From the cell containing the given text, extract its center point as [x, y] coordinate. 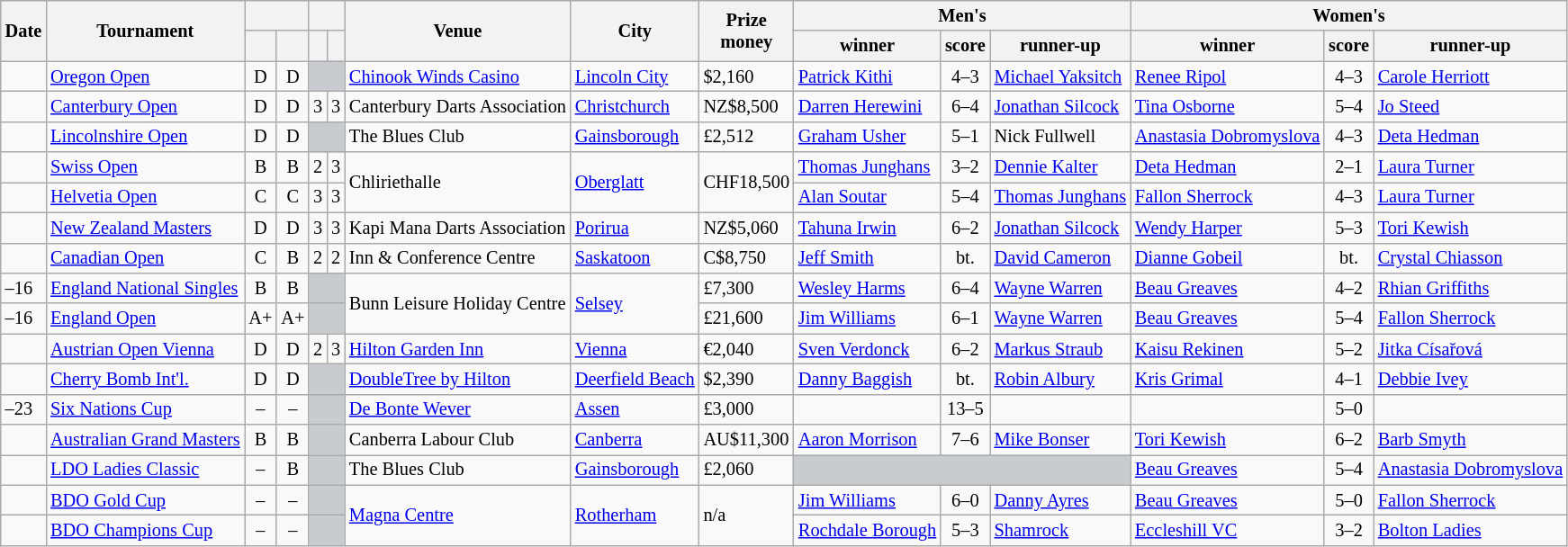
Canberra [635, 440]
$2,390 [747, 379]
Tahuna Irwin [868, 228]
Bolton Ladies [1471, 530]
Bunn Leisure Holiday Centre [457, 302]
Kaisu Rekinen [1228, 349]
Dianne Gobeil [1228, 258]
Danny Ayres [1060, 500]
Canterbury Open [145, 106]
Men's [962, 15]
Dennie Kalter [1060, 167]
€2,040 [747, 349]
Barb Smyth [1471, 440]
Date [23, 31]
5–2 [1348, 349]
n/a [747, 515]
£2,060 [747, 470]
City [635, 31]
6–1 [965, 318]
Darren Herewini [868, 106]
Rochdale Borough [868, 530]
Michael Yaksitch [1060, 76]
Hilton Garden Inn [457, 349]
Graham Usher [868, 137]
6–0 [965, 500]
BDO Gold Cup [145, 500]
Eccleshill VC [1228, 530]
Robin Albury [1060, 379]
Vienna [635, 349]
Selsey [635, 302]
NZ$5,060 [747, 228]
Patrick Kithi [868, 76]
4–1 [1348, 379]
Chinook Winds Casino [457, 76]
Lincolnshire Open [145, 137]
Nick Fullwell [1060, 137]
Canberra Labour Club [457, 440]
CHF18,500 [747, 182]
New Zealand Masters [145, 228]
2–1 [1348, 167]
C$8,750 [747, 258]
Assen [635, 409]
Tina Osborne [1228, 106]
England National Singles [145, 288]
Chliriethalle [457, 182]
Deerfield Beach [635, 379]
Rotherham [635, 515]
Canterbury Darts Association [457, 106]
Australian Grand Masters [145, 440]
£2,512 [747, 137]
Six Nations Cup [145, 409]
Kris Grimal [1228, 379]
Lincoln City [635, 76]
Markus Straub [1060, 349]
Christchurch [635, 106]
Shamrock [1060, 530]
Helvetia Open [145, 197]
£21,600 [747, 318]
DoubleTree by Hilton [457, 379]
Jitka Císařová [1471, 349]
Inn & Conference Centre [457, 258]
Jeff Smith [868, 258]
Crystal Chiasson [1471, 258]
Austrian Open Vienna [145, 349]
£7,300 [747, 288]
Wendy Harper [1228, 228]
NZ$8,500 [747, 106]
Mike Bonser [1060, 440]
AU$11,300 [747, 440]
England Open [145, 318]
Cherry Bomb Int'l. [145, 379]
Canadian Open [145, 258]
$2,160 [747, 76]
Prizemoney [747, 31]
Tournament [145, 31]
Debbie Ivey [1471, 379]
Renee Ripol [1228, 76]
De Bonte Wever [457, 409]
Porirua [635, 228]
Wesley Harms [868, 288]
4–2 [1348, 288]
Aaron Morrison [868, 440]
Magna Centre [457, 515]
BDO Champions Cup [145, 530]
Women's [1348, 15]
7–6 [965, 440]
Venue [457, 31]
–23 [23, 409]
Saskatoon [635, 258]
David Cameron [1060, 258]
Sven Verdonck [868, 349]
Alan Soutar [868, 197]
£3,000 [747, 409]
Jo Steed [1471, 106]
5–1 [965, 137]
Danny Baggish [868, 379]
Carole Herriott [1471, 76]
13–5 [965, 409]
Kapi Mana Darts Association [457, 228]
Oberglatt [635, 182]
Swiss Open [145, 167]
Rhian Griffiths [1471, 288]
Oregon Open [145, 76]
LDO Ladies Classic [145, 470]
